Pinpoint the cell where the given text exists, returning its [X, Y] midpoint coordinate. 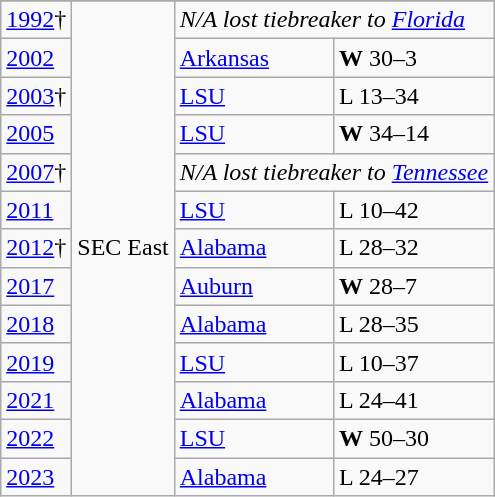
N/A lost tiebreaker to Tennessee [334, 172]
2022 [36, 438]
L 13–34 [413, 96]
L 24–41 [413, 400]
L 10–42 [413, 210]
W 30–3 [413, 58]
N/A lost tiebreaker to Florida [334, 20]
L 28–32 [413, 248]
SEC East [123, 248]
L 28–35 [413, 324]
2018 [36, 324]
2021 [36, 400]
2002 [36, 58]
L 10–37 [413, 362]
2017 [36, 286]
2003† [36, 96]
2005 [36, 134]
2007† [36, 172]
2011 [36, 210]
2023 [36, 477]
Auburn [254, 286]
L 24–27 [413, 477]
2019 [36, 362]
W 50–30 [413, 438]
1992† [36, 20]
W 28–7 [413, 286]
2012† [36, 248]
W 34–14 [413, 134]
Arkansas [254, 58]
